Determine the [x, y] coordinate at the center of the cell enclosing the given text.  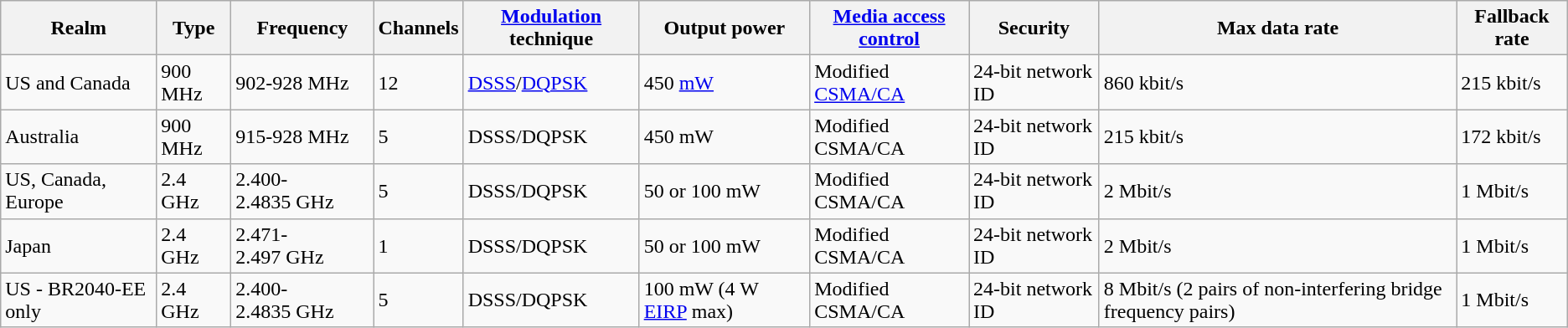
12 [419, 82]
915-928 MHz [302, 137]
860 kbit/s [1278, 82]
US, Canada, Europe [79, 191]
Output power [725, 28]
Max data rate [1278, 28]
Security [1034, 28]
Channels [419, 28]
172 kbit/s [1512, 137]
US - BR2040-EE only [79, 300]
Modulation technique [551, 28]
Realm [79, 28]
2.471-2.497 GHz [302, 246]
Frequency [302, 28]
Australia [79, 137]
8 Mbit/s (2 pairs of non-interfering bridge frequency pairs) [1278, 300]
Media access control [890, 28]
Japan [79, 246]
1 [419, 246]
Fallback rate [1512, 28]
Type [194, 28]
US and Canada [79, 82]
902-928 MHz [302, 82]
100 mW (4 W EIRP max) [725, 300]
